Identify which cell holds the provided text, then report its (x, y) central coordinate. 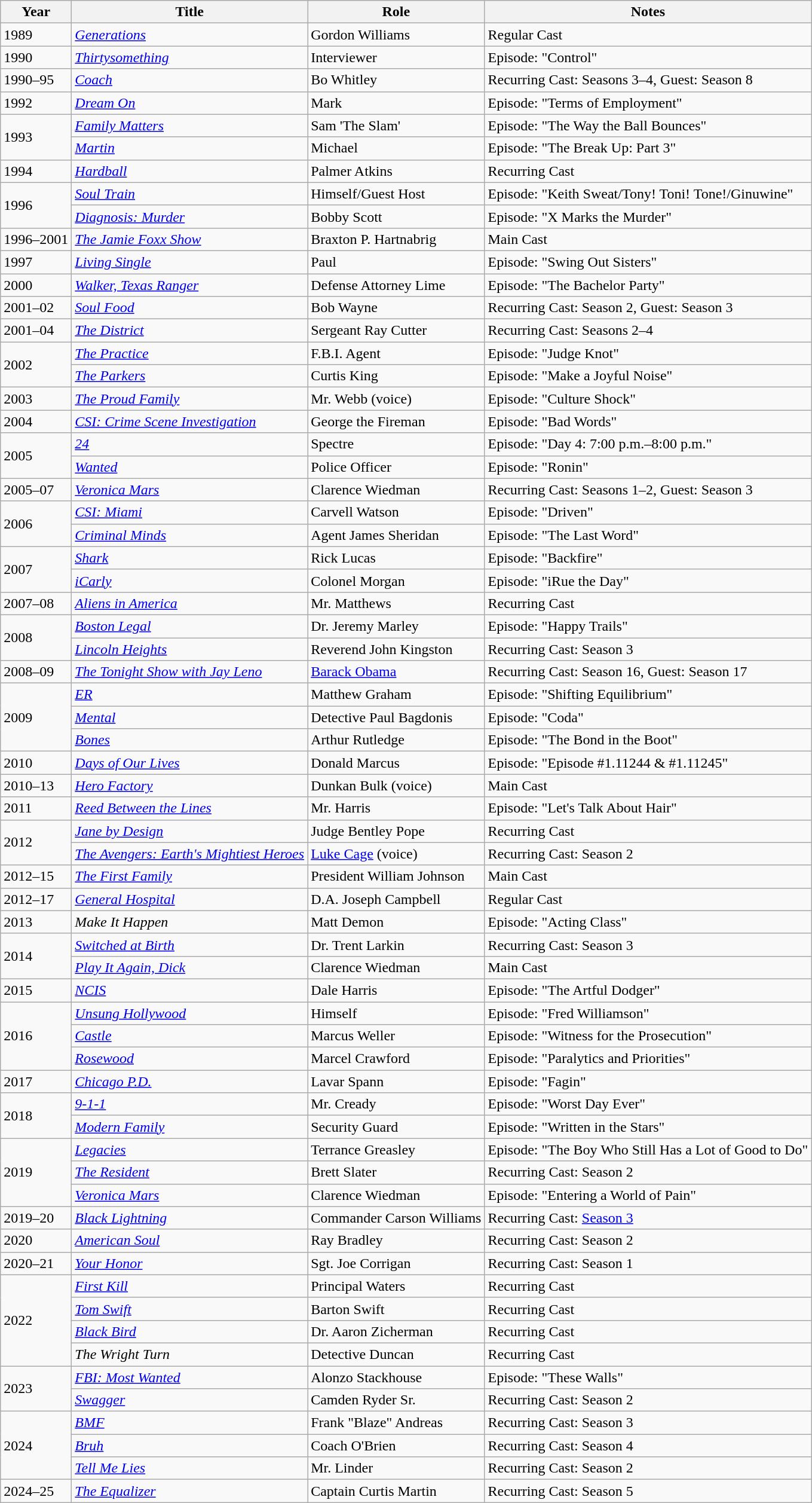
2019–20 (36, 1218)
Commander Carson Williams (396, 1218)
American Soul (190, 1241)
Episode: "Judge Knot" (648, 353)
Mr. Harris (396, 808)
Matt Demon (396, 922)
Lincoln Heights (190, 649)
Episode: "Witness for the Prosecution" (648, 1036)
Himself (396, 1013)
2012 (36, 842)
Swagger (190, 1400)
The Practice (190, 353)
Brett Slater (396, 1172)
Chicago P.D. (190, 1082)
BMF (190, 1423)
Recurring Cast: Season 2, Guest: Season 3 (648, 308)
2011 (36, 808)
Reed Between the Lines (190, 808)
Frank "Blaze" Andreas (396, 1423)
Camden Ryder Sr. (396, 1400)
Bobby Scott (396, 216)
Dunkan Bulk (voice) (396, 786)
Episode: "The Last Word" (648, 535)
Detective Paul Bagdonis (396, 717)
Castle (190, 1036)
Black Bird (190, 1331)
Your Honor (190, 1263)
Curtis King (396, 376)
Bones (190, 740)
Episode: "The Artful Dodger" (648, 990)
2012–15 (36, 876)
iCarly (190, 581)
Mental (190, 717)
The Proud Family (190, 399)
Dream On (190, 103)
Title (190, 12)
Boston Legal (190, 626)
Episode: "Entering a World of Pain" (648, 1195)
2024–25 (36, 1491)
Dr. Trent Larkin (396, 945)
Dale Harris (396, 990)
The First Family (190, 876)
The District (190, 331)
Terrance Greasley (396, 1150)
Jane by Design (190, 831)
2014 (36, 956)
Sgt. Joe Corrigan (396, 1263)
The Avengers: Earth's Mightiest Heroes (190, 854)
Days of Our Lives (190, 763)
Episode: "These Walls" (648, 1377)
Episode: "Ronin" (648, 467)
Episode: "The Way the Ball Bounces" (648, 126)
Switched at Birth (190, 945)
Generations (190, 35)
Thirtysomething (190, 57)
Episode: "Coda" (648, 717)
Captain Curtis Martin (396, 1491)
Marcus Weller (396, 1036)
Recurring Cast: Seasons 3–4, Guest: Season 8 (648, 80)
Mr. Linder (396, 1468)
2002 (36, 365)
Carvell Watson (396, 512)
The Wright Turn (190, 1354)
2001–04 (36, 331)
2024 (36, 1446)
Episode: "Terms of Employment" (648, 103)
Hardball (190, 171)
Rosewood (190, 1059)
The Parkers (190, 376)
Braxton P. Hartnabrig (396, 239)
2008–09 (36, 672)
Episode: "The Break Up: Part 3" (648, 148)
Recurring Cast: Season 16, Guest: Season 17 (648, 672)
The Jamie Foxx Show (190, 239)
2018 (36, 1116)
Shark (190, 558)
Walker, Texas Ranger (190, 285)
Spectre (396, 444)
Arthur Rutledge (396, 740)
Episode: "Culture Shock" (648, 399)
Legacies (190, 1150)
Recurring Cast: Season 4 (648, 1446)
FBI: Most Wanted (190, 1377)
Episode: "Fred Williamson" (648, 1013)
2020–21 (36, 1263)
Modern Family (190, 1127)
2019 (36, 1172)
Episode: "Let's Talk About Hair" (648, 808)
2008 (36, 637)
Judge Bentley Pope (396, 831)
Wanted (190, 467)
Rick Lucas (396, 558)
2005–07 (36, 490)
2013 (36, 922)
2017 (36, 1082)
2020 (36, 1241)
2003 (36, 399)
Detective Duncan (396, 1354)
1992 (36, 103)
Episode: "Swing Out Sisters" (648, 262)
Episode: "The Bachelor Party" (648, 285)
1993 (36, 137)
Play It Again, Dick (190, 967)
Episode: "Happy Trails" (648, 626)
2000 (36, 285)
Recurring Cast: Season 1 (648, 1263)
First Kill (190, 1286)
Black Lightning (190, 1218)
Episode: "Written in the Stars" (648, 1127)
1989 (36, 35)
Episode: "Worst Day Ever" (648, 1104)
Luke Cage (voice) (396, 854)
Year (36, 12)
Make It Happen (190, 922)
D.A. Joseph Campbell (396, 899)
Mark (396, 103)
2010–13 (36, 786)
Episode: "The Boy Who Still Has a Lot of Good to Do" (648, 1150)
Bob Wayne (396, 308)
Diagnosis: Murder (190, 216)
Mr. Matthews (396, 603)
General Hospital (190, 899)
Police Officer (396, 467)
Defense Attorney Lime (396, 285)
The Tonight Show with Jay Leno (190, 672)
Recurring Cast: Seasons 1–2, Guest: Season 3 (648, 490)
2009 (36, 717)
Episode: "Make a Joyful Noise" (648, 376)
Barton Swift (396, 1309)
Tell Me Lies (190, 1468)
CSI: Crime Scene Investigation (190, 421)
Soul Food (190, 308)
Coach O'Brien (396, 1446)
Dr. Aaron Zicherman (396, 1331)
Family Matters (190, 126)
Episode: "X Marks the Murder" (648, 216)
Hero Factory (190, 786)
Palmer Atkins (396, 171)
1996 (36, 205)
Mr. Cready (396, 1104)
Unsung Hollywood (190, 1013)
Episode: "Acting Class" (648, 922)
Episode: "The Bond in the Boot" (648, 740)
2010 (36, 763)
Recurring Cast: Seasons 2–4 (648, 331)
Episode: "Fagin" (648, 1082)
NCIS (190, 990)
Sam 'The Slam' (396, 126)
Mr. Webb (voice) (396, 399)
Episode: "Backfire" (648, 558)
2022 (36, 1320)
Coach (190, 80)
Security Guard (396, 1127)
2012–17 (36, 899)
Reverend John Kingston (396, 649)
The Resident (190, 1172)
1996–2001 (36, 239)
2016 (36, 1036)
Episode: "iRue the Day" (648, 581)
Episode: "Driven" (648, 512)
Soul Train (190, 194)
9-1-1 (190, 1104)
Himself/Guest Host (396, 194)
Barack Obama (396, 672)
Role (396, 12)
2007–08 (36, 603)
ER (190, 695)
Sergeant Ray Cutter (396, 331)
President William Johnson (396, 876)
Aliens in America (190, 603)
Episode: "Control" (648, 57)
Alonzo Stackhouse (396, 1377)
Ray Bradley (396, 1241)
Episode: "Paralytics and Priorities" (648, 1059)
Marcel Crawford (396, 1059)
Tom Swift (190, 1309)
Recurring Cast: Season 5 (648, 1491)
Martin (190, 148)
Interviewer (396, 57)
1997 (36, 262)
24 (190, 444)
2023 (36, 1388)
2007 (36, 569)
Episode: "Shifting Equilibrium" (648, 695)
Notes (648, 12)
Principal Waters (396, 1286)
2015 (36, 990)
Criminal Minds (190, 535)
Michael (396, 148)
1990–95 (36, 80)
Episode: "Bad Words" (648, 421)
Episode: "Keith Sweat/Tony! Toni! Tone!/Ginuwine" (648, 194)
2001–02 (36, 308)
Bo Whitley (396, 80)
2005 (36, 456)
Lavar Spann (396, 1082)
F.B.I. Agent (396, 353)
Episode: "Episode #1.11244 & #1.11245" (648, 763)
1990 (36, 57)
1994 (36, 171)
Gordon Williams (396, 35)
Bruh (190, 1446)
Donald Marcus (396, 763)
Living Single (190, 262)
George the Fireman (396, 421)
Episode: "Day 4: 7:00 p.m.–8:00 p.m." (648, 444)
Agent James Sheridan (396, 535)
Paul (396, 262)
Colonel Morgan (396, 581)
The Equalizer (190, 1491)
2004 (36, 421)
CSI: Miami (190, 512)
Matthew Graham (396, 695)
2006 (36, 524)
Dr. Jeremy Marley (396, 626)
